Search for the cell housing the specified text and yield its [X, Y] center coordinate. 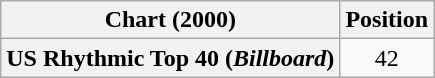
Position [387, 20]
US Rhythmic Top 40 (Billboard) [170, 58]
Chart (2000) [170, 20]
42 [387, 58]
